Detect which cell encompasses the target text, then output its (x, y) center coordinate. 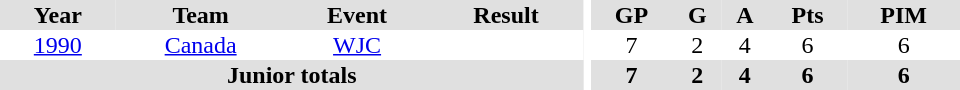
Result (506, 15)
Event (358, 15)
GP (631, 15)
PIM (904, 15)
A (745, 15)
Year (58, 15)
Team (201, 15)
1990 (58, 45)
G (698, 15)
Pts (808, 15)
Canada (201, 45)
WJC (358, 45)
Junior totals (292, 75)
